Determine the [x, y] coordinate at the center of the cell enclosing the given text.  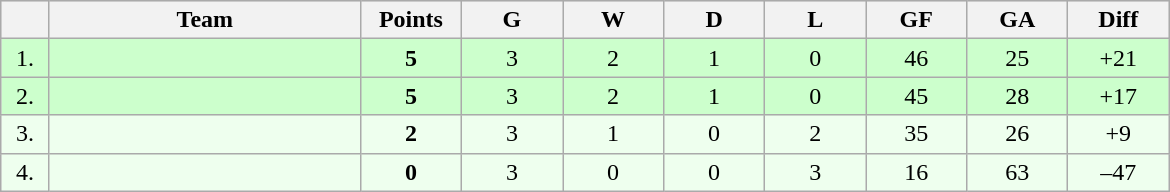
–47 [1118, 172]
Points [410, 20]
3. [26, 134]
25 [1018, 58]
2. [26, 96]
GF [916, 20]
Diff [1118, 20]
26 [1018, 134]
28 [1018, 96]
45 [916, 96]
+9 [1118, 134]
16 [916, 172]
W [612, 20]
1. [26, 58]
GA [1018, 20]
D [714, 20]
46 [916, 58]
63 [1018, 172]
Team [204, 20]
L [816, 20]
+17 [1118, 96]
+21 [1118, 58]
35 [916, 134]
4. [26, 172]
G [512, 20]
